Return the [X, Y] coordinate for the center point of the cell that contains the specified text.  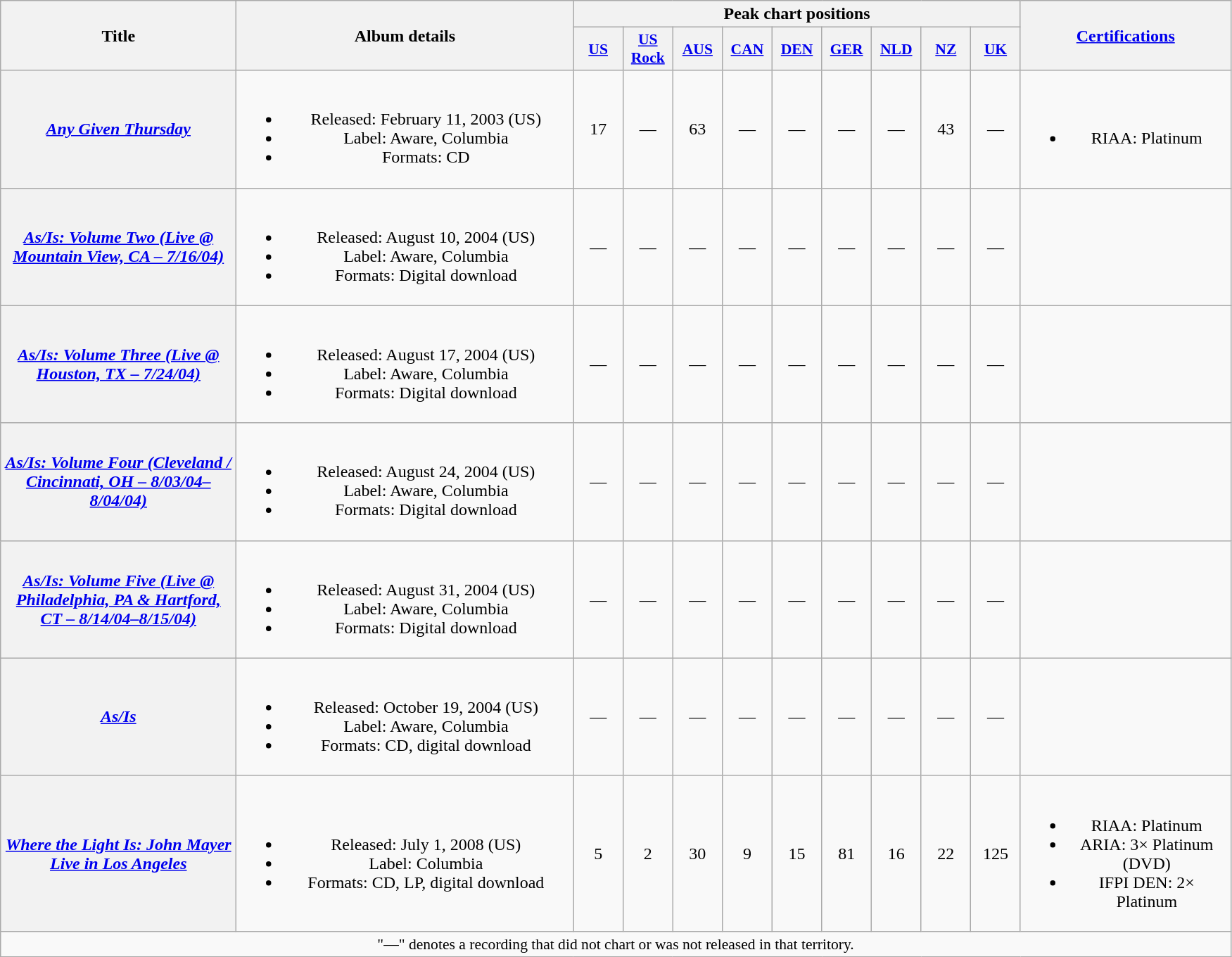
RIAA: PlatinumARIA: 3× Platinum (DVD)IFPI DEN: 2× Platinum [1126, 853]
16 [896, 853]
"—" denotes a recording that did not chart or was not released in that territory. [616, 944]
NZ [946, 49]
17 [598, 129]
US [598, 49]
UK [996, 49]
Released: October 19, 2004 (US)Label: Aware, ColumbiaFormats: CD, digital download [405, 716]
Released: August 31, 2004 (US)Label: Aware, ColumbiaFormats: Digital download [405, 600]
RIAA: Platinum [1126, 129]
9 [747, 853]
Released: August 24, 2004 (US)Label: Aware, ColumbiaFormats: Digital download [405, 481]
2 [647, 853]
As/Is [118, 716]
Peak chart positions [796, 14]
As/Is: Volume Three (Live @ Houston, TX – 7/24/04) [118, 365]
5 [598, 853]
Any Given Thursday [118, 129]
63 [698, 129]
Where the Light Is: John Mayer Live in Los Angeles [118, 853]
CAN [747, 49]
As/Is: Volume Four (Cleveland / Cincinnati, OH – 8/03/04–8/04/04) [118, 481]
15 [796, 853]
NLD [896, 49]
Released: August 17, 2004 (US)Label: Aware, ColumbiaFormats: Digital download [405, 365]
Released: July 1, 2008 (US)Label: ColumbiaFormats: CD, LP, digital download [405, 853]
Album details [405, 35]
125 [996, 853]
USRock [647, 49]
AUS [698, 49]
GER [847, 49]
As/Is: Volume Two (Live @ Mountain View, CA – 7/16/04) [118, 246]
Title [118, 35]
43 [946, 129]
Certifications [1126, 35]
30 [698, 853]
Released: February 11, 2003 (US)Label: Aware, ColumbiaFormats: CD [405, 129]
22 [946, 853]
DEN [796, 49]
As/Is: Volume Five (Live @ Philadelphia, PA & Hartford, CT – 8/14/04–8/15/04) [118, 600]
Released: August 10, 2004 (US)Label: Aware, ColumbiaFormats: Digital download [405, 246]
81 [847, 853]
